Find where the given text appears and provide that cell's center as [X, Y] coordinate. 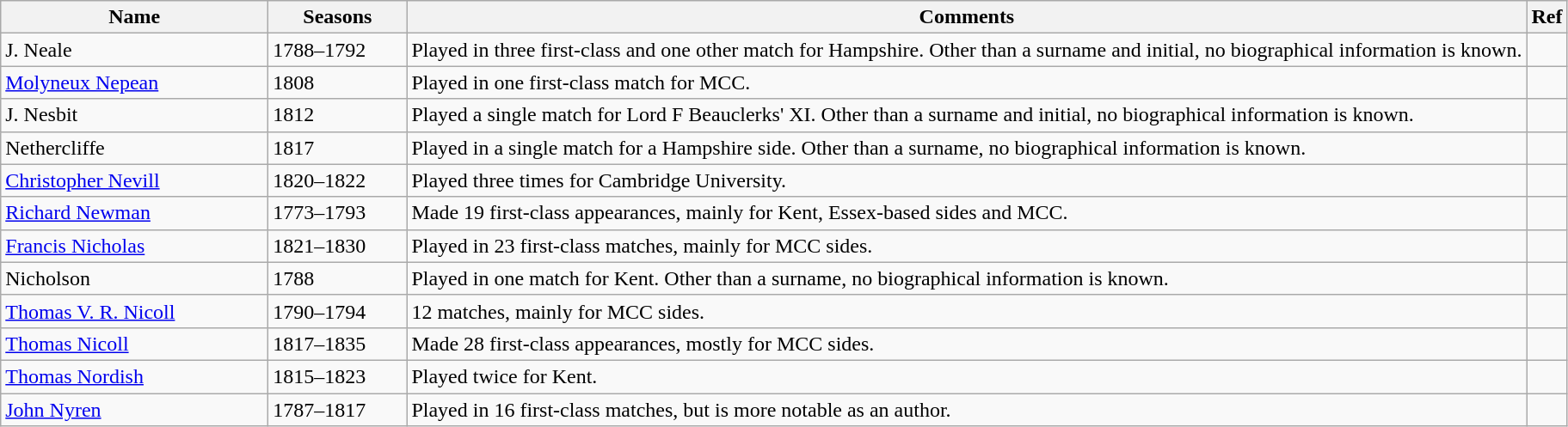
Made 28 first-class appearances, mostly for MCC sides. [967, 344]
Played in a single match for a Hampshire side. Other than a surname, no biographical information is known. [967, 148]
Nicholson [134, 278]
John Nyren [134, 410]
J. Neale [134, 50]
1788 [337, 278]
1773–1793 [337, 213]
Played in 23 first-class matches, mainly for MCC sides. [967, 246]
1821–1830 [337, 246]
Nethercliffe [134, 148]
Ref [1546, 17]
Thomas V. R. Nicoll [134, 311]
1788–1792 [337, 50]
Richard Newman [134, 213]
1787–1817 [337, 410]
1790–1794 [337, 311]
12 matches, mainly for MCC sides. [967, 311]
Made 19 first-class appearances, mainly for Kent, Essex-based sides and MCC. [967, 213]
Played twice for Kent. [967, 376]
Seasons [337, 17]
Christopher Nevill [134, 180]
Played three times for Cambridge University. [967, 180]
1815–1823 [337, 376]
Francis Nicholas [134, 246]
1817–1835 [337, 344]
Molyneux Nepean [134, 82]
Thomas Nicoll [134, 344]
Played in 16 first-class matches, but is more notable as an author. [967, 410]
J. Nesbit [134, 115]
1812 [337, 115]
1820–1822 [337, 180]
Played a single match for Lord F Beauclerks' XI. Other than a surname and initial, no biographical information is known. [967, 115]
1817 [337, 148]
Played in one first-class match for MCC. [967, 82]
Thomas Nordish [134, 376]
1808 [337, 82]
Played in three first-class and one other match for Hampshire. Other than a surname and initial, no biographical information is known. [967, 50]
Played in one match for Kent. Other than a surname, no biographical information is known. [967, 278]
Name [134, 17]
Comments [967, 17]
